Pinpoint the cell where the given text exists, returning its [X, Y] midpoint coordinate. 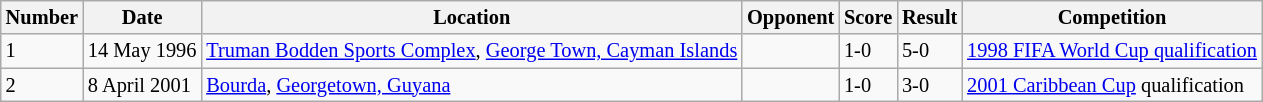
1 [42, 51]
2 [42, 85]
Number [42, 17]
Date [142, 17]
2001 Caribbean Cup qualification [1112, 85]
5-0 [930, 51]
14 May 1996 [142, 51]
1998 FIFA World Cup qualification [1112, 51]
Truman Bodden Sports Complex, George Town, Cayman Islands [472, 51]
Location [472, 17]
Result [930, 17]
Competition [1112, 17]
Opponent [790, 17]
Bourda, Georgetown, Guyana [472, 85]
Score [868, 17]
3-0 [930, 85]
8 April 2001 [142, 85]
